Pinpoint the cell where the given text exists, returning its [X, Y] midpoint coordinate. 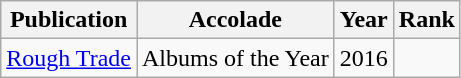
Accolade [235, 20]
Albums of the Year [235, 58]
Year [364, 20]
Rank [426, 20]
2016 [364, 58]
Rough Trade [69, 58]
Publication [69, 20]
